Search for the cell housing the specified text and yield its (x, y) center coordinate. 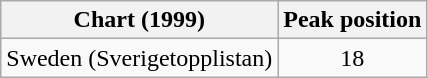
18 (352, 58)
Sweden (Sverigetopplistan) (140, 58)
Peak position (352, 20)
Chart (1999) (140, 20)
